Return [X, Y] of the center of cell containing provided text 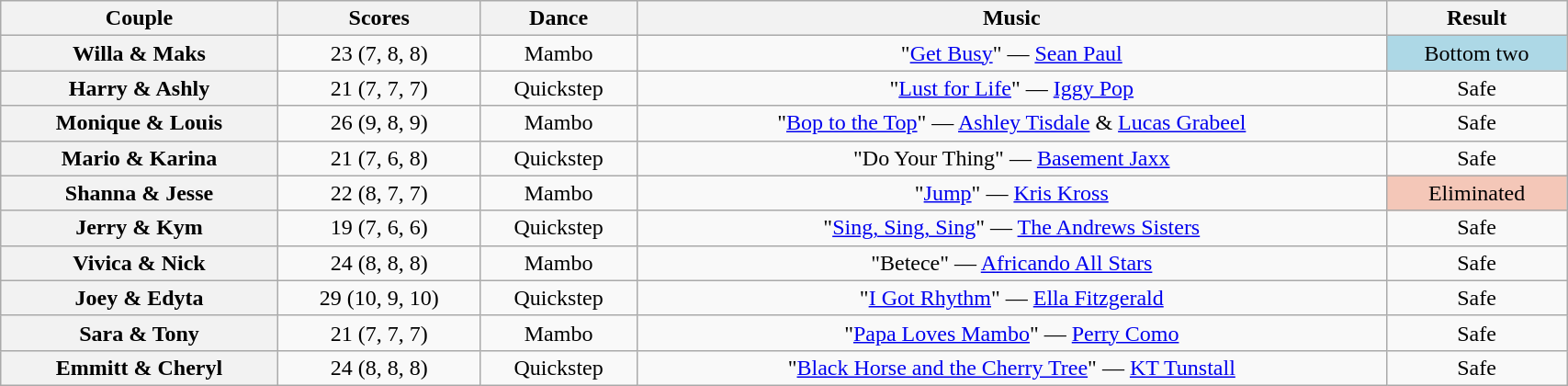
29 (10, 9, 10) [378, 298]
"Get Busy" — Sean Paul [1012, 53]
Couple [140, 18]
"Do Your Thing" — Basement Jaxx [1012, 158]
Monique & Louis [140, 123]
"Black Horse and the Cherry Tree" — KT Tunstall [1012, 368]
"Sing, Sing, Sing" — The Andrews Sisters [1012, 228]
Music [1012, 18]
Emmitt & Cheryl [140, 368]
Harry & Ashly [140, 88]
21 (7, 6, 8) [378, 158]
Mario & Karina [140, 158]
"Betece" — Africando All Stars [1012, 263]
23 (7, 8, 8) [378, 53]
"Bop to the Top" — Ashley Tisdale & Lucas Grabeel [1012, 123]
26 (9, 8, 9) [378, 123]
Eliminated [1477, 193]
Sara & Tony [140, 333]
Result [1477, 18]
"Papa Loves Mambo" — Perry Como [1012, 333]
Bottom two [1477, 53]
Joey & Edyta [140, 298]
Vivica & Nick [140, 263]
"Jump" — Kris Kross [1012, 193]
Willa & Maks [140, 53]
Dance [558, 18]
"Lust for Life" — Iggy Pop [1012, 88]
Jerry & Kym [140, 228]
22 (8, 7, 7) [378, 193]
"I Got Rhythm" — Ella Fitzgerald [1012, 298]
19 (7, 6, 6) [378, 228]
Shanna & Jesse [140, 193]
Scores [378, 18]
